From the cell containing the given text, extract its center point as [X, Y] coordinate. 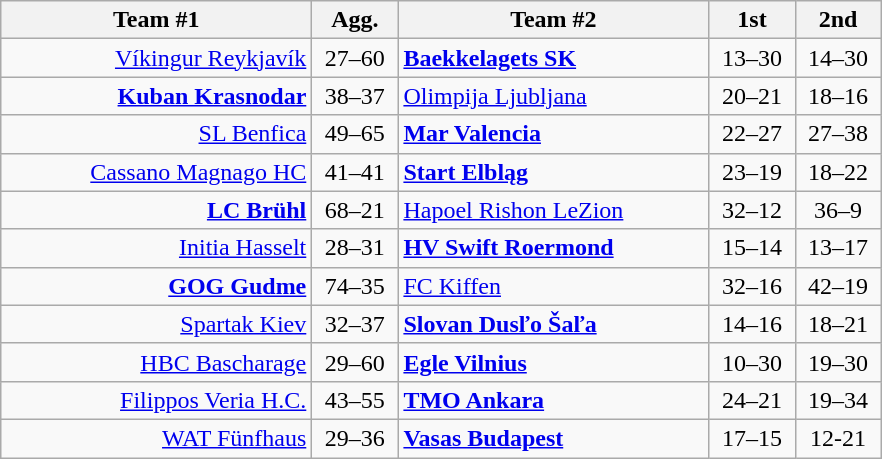
WAT Fünfhaus [156, 438]
29–36 [355, 438]
32–12 [752, 210]
32–16 [752, 286]
FC Kiffen [554, 286]
24–21 [752, 400]
Team #2 [554, 20]
43–55 [355, 400]
23–19 [752, 172]
17–15 [752, 438]
Kuban Krasnodar [156, 96]
Vasas Budapest [554, 438]
1st [752, 20]
Mar Valencia [554, 134]
Slovan Dusľo Šaľa [554, 324]
Spartak Kiev [156, 324]
SL Benfica [156, 134]
Egle Vilnius [554, 362]
2nd [838, 20]
HBC Bascharage [156, 362]
Cassano Magnago HC [156, 172]
TMO Ankara [554, 400]
13–30 [752, 58]
27–38 [838, 134]
68–21 [355, 210]
18–16 [838, 96]
36–9 [838, 210]
19–30 [838, 362]
Initia Hasselt [156, 248]
29–60 [355, 362]
27–60 [355, 58]
49–65 [355, 134]
Olimpija Ljubljana [554, 96]
Start Elbląg [554, 172]
Hapoel Rishon LeZion [554, 210]
Agg. [355, 20]
14–16 [752, 324]
18–21 [838, 324]
20–21 [752, 96]
41–41 [355, 172]
12-21 [838, 438]
GOG Gudme [156, 286]
13–17 [838, 248]
14–30 [838, 58]
28–31 [355, 248]
10–30 [752, 362]
18–22 [838, 172]
Filippos Veria H.C. [156, 400]
32–37 [355, 324]
74–35 [355, 286]
HV Swift Roermond [554, 248]
LC Brühl [156, 210]
15–14 [752, 248]
22–27 [752, 134]
38–37 [355, 96]
Baekkelagets SK [554, 58]
19–34 [838, 400]
Víkingur Reykjavík [156, 58]
Team #1 [156, 20]
42–19 [838, 286]
